Identify which cell holds the provided text, then report its [x, y] central coordinate. 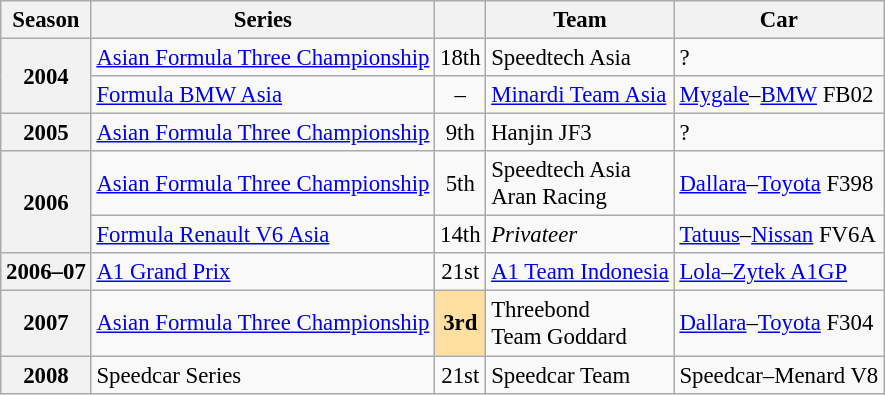
Speedcar–Menard V8 [778, 375]
Lola–Zytek A1GP [778, 273]
Series [263, 20]
14th [460, 235]
Tatuus–Nissan FV6A [778, 235]
Privateer [580, 235]
Formula BMW Asia [263, 95]
A1 Grand Prix [263, 273]
Speedtech Asia [580, 58]
Dallara–Toyota F304 [778, 324]
Formula Renault V6 Asia [263, 235]
18th [460, 58]
Hanjin JF3 [580, 133]
3rd [460, 324]
2005 [46, 133]
2006–07 [46, 273]
2004 [46, 76]
ThreebondTeam Goddard [580, 324]
2008 [46, 375]
5th [460, 184]
Dallara–Toyota F398 [778, 184]
Season [46, 20]
2006 [46, 202]
Team [580, 20]
A1 Team Indonesia [580, 273]
Speedcar Series [263, 375]
Speedtech AsiaAran Racing [580, 184]
Car [778, 20]
Mygale–BMW FB02 [778, 95]
2007 [46, 324]
Speedcar Team [580, 375]
9th [460, 133]
Minardi Team Asia [580, 95]
– [460, 95]
